Capture the cell that displays the provided text and extract its (X, Y) central coordinate. 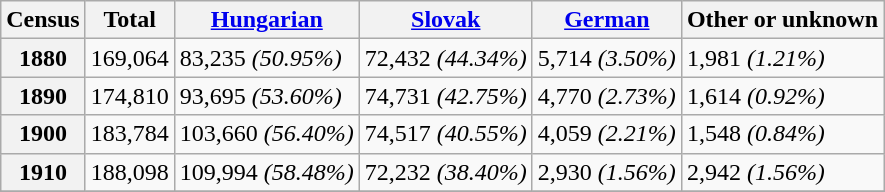
74,517 (40.55%) (446, 134)
183,784 (130, 134)
72,232 (38.40%) (446, 172)
5,714 (3.50%) (606, 58)
1,981 (1.21%) (782, 58)
1,548 (0.84%) (782, 134)
83,235 (50.95%) (266, 58)
72,432 (44.34%) (446, 58)
188,098 (130, 172)
4,770 (2.73%) (606, 96)
93,695 (53.60%) (266, 96)
169,064 (130, 58)
1880 (43, 58)
1900 (43, 134)
German (606, 20)
1910 (43, 172)
1,614 (0.92%) (782, 96)
Total (130, 20)
1890 (43, 96)
Other or unknown (782, 20)
Hungarian (266, 20)
Slovak (446, 20)
2,930 (1.56%) (606, 172)
103,660 (56.40%) (266, 134)
2,942 (1.56%) (782, 172)
109,994 (58.48%) (266, 172)
74,731 (42.75%) (446, 96)
174,810 (130, 96)
Census (43, 20)
4,059 (2.21%) (606, 134)
